Identify which cell holds the provided text, then report its (x, y) central coordinate. 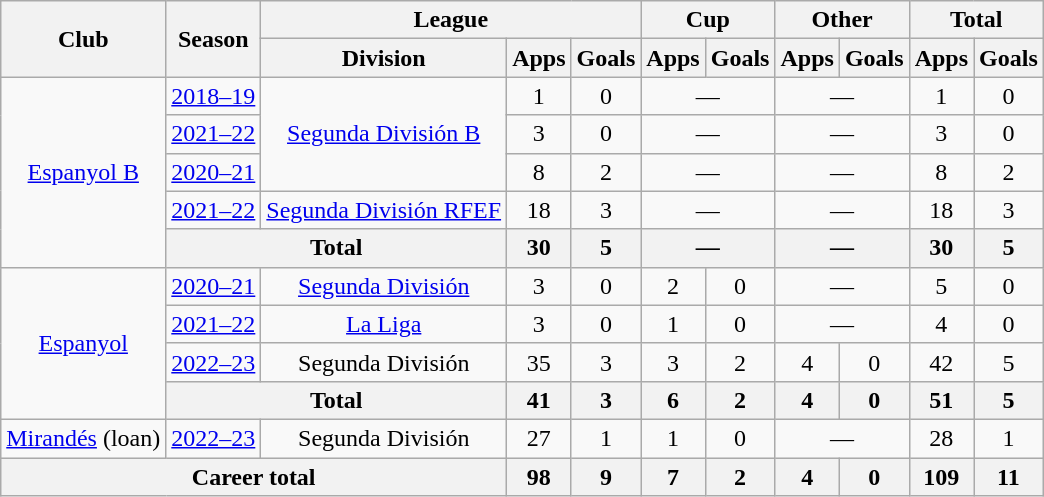
Career total (254, 477)
9 (606, 477)
35 (539, 362)
Other (842, 20)
42 (941, 362)
41 (539, 400)
6 (673, 400)
98 (539, 477)
27 (539, 438)
Club (84, 39)
2018–19 (214, 96)
Espanyol (84, 343)
Division (384, 58)
La Liga (384, 324)
Season (214, 39)
11 (1009, 477)
Segunda División B (384, 134)
51 (941, 400)
109 (941, 477)
Mirandés (loan) (84, 438)
7 (673, 477)
League (451, 20)
Espanyol B (84, 172)
Segunda División RFEF (384, 210)
Cup (708, 20)
28 (941, 438)
